Return [x, y] of the center of cell containing provided text 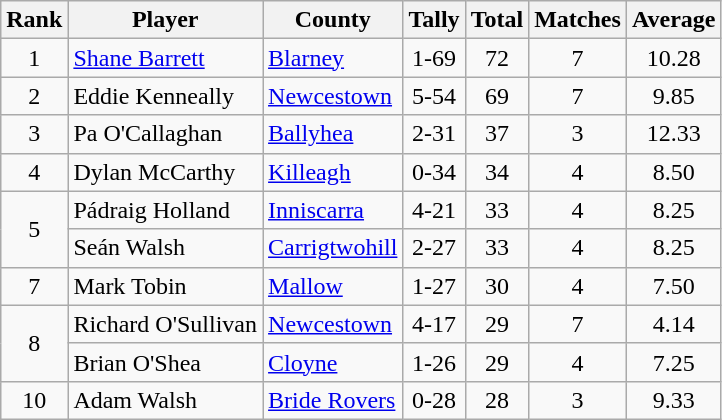
Richard O'Sullivan [166, 324]
Cloyne [333, 362]
34 [497, 172]
1-26 [434, 362]
Dylan McCarthy [166, 172]
72 [497, 58]
8.50 [674, 172]
10.28 [674, 58]
10 [34, 400]
Total [497, 20]
County [333, 20]
2-31 [434, 134]
Rank [34, 20]
Blarney [333, 58]
0-28 [434, 400]
5 [34, 229]
Matches [578, 20]
Tally [434, 20]
Brian O'Shea [166, 362]
Pa O'Callaghan [166, 134]
Player [166, 20]
30 [497, 286]
Pádraig Holland [166, 210]
Seán Walsh [166, 248]
Average [674, 20]
2-27 [434, 248]
Shane Barrett [166, 58]
0-34 [434, 172]
Inniscarra [333, 210]
1-69 [434, 58]
7.50 [674, 286]
69 [497, 96]
1-27 [434, 286]
9.33 [674, 400]
9.85 [674, 96]
8 [34, 343]
4-21 [434, 210]
2 [34, 96]
Bride Rovers [333, 400]
Mallow [333, 286]
Adam Walsh [166, 400]
5-54 [434, 96]
28 [497, 400]
Killeagh [333, 172]
Eddie Kenneally [166, 96]
4.14 [674, 324]
37 [497, 134]
Mark Tobin [166, 286]
12.33 [674, 134]
4-17 [434, 324]
Ballyhea [333, 134]
1 [34, 58]
7.25 [674, 362]
Carrigtwohill [333, 248]
